Scan for the cell matching the given text and deliver its [X, Y] coordinate at center. 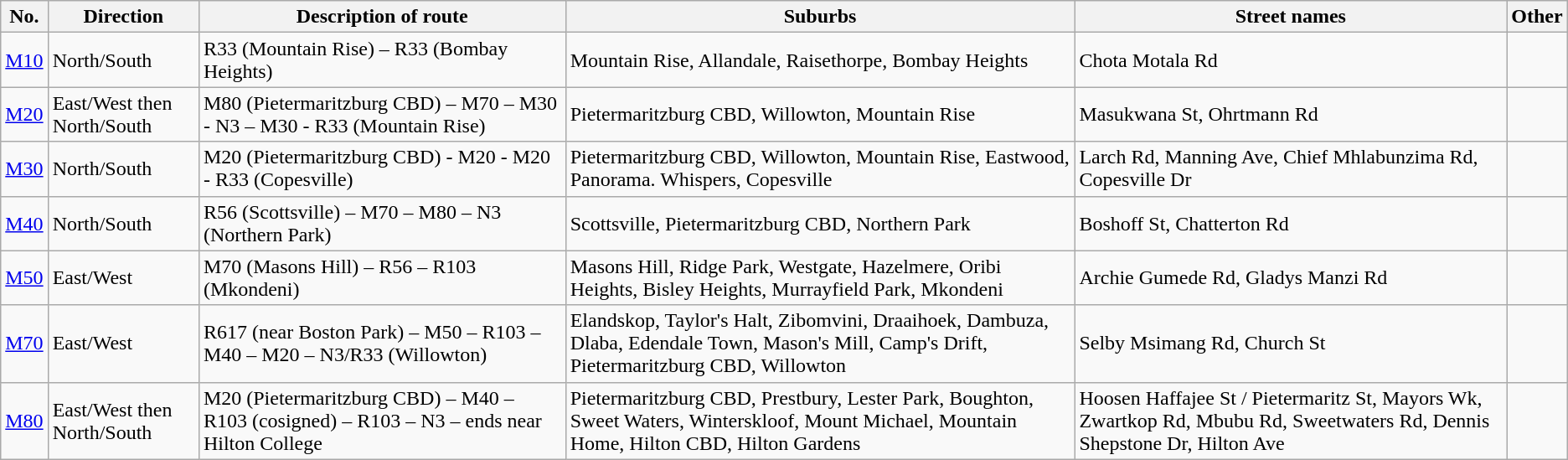
M70 [24, 344]
Scottsville, Pietermaritzburg CBD, Northern Park [820, 223]
M70 (Masons Hill) – R56 – R103 (Mkondeni) [382, 278]
R56 (Scottsville) – M70 – M80 – N3 (Northern Park) [382, 223]
M20 (Pietermaritzburg CBD) – M40 – R103 (cosigned) – R103 – N3 – ends near Hilton College [382, 421]
R33 (Mountain Rise) – R33 (Bombay Heights) [382, 60]
Archie Gumede Rd, Gladys Manzi Rd [1291, 278]
Pietermaritzburg CBD, Willowton, Mountain Rise [820, 114]
M10 [24, 60]
M30 [24, 169]
Masukwana St, Ohrtmann Rd [1291, 114]
Larch Rd, Manning Ave, Chief Mhlabunzima Rd, Copesville Dr [1291, 169]
Mountain Rise, Allandale, Raisethorpe, Bombay Heights [820, 60]
M80 [24, 421]
M80 (Pietermaritzburg CBD) – M70 – M30 - N3 – M30 - R33 (Mountain Rise) [382, 114]
Pietermaritzburg CBD, Willowton, Mountain Rise, Eastwood, Panorama. Whispers, Copesville [820, 169]
Description of route [382, 17]
Boshoff St, Chatterton Rd [1291, 223]
Masons Hill, Ridge Park, Westgate, Hazelmere, Oribi Heights, Bisley Heights, Murrayfield Park, Mkondeni [820, 278]
Street names [1291, 17]
Elandskop, Taylor's Halt, Zibomvini, Draaihoek, Dambuza, Dlaba, Edendale Town, Mason's Mill, Camp's Drift, Pietermaritzburg CBD, Willowton [820, 344]
M40 [24, 223]
M50 [24, 278]
R617 (near Boston Park) – M50 – R103 – M40 – M20 – N3/R33 (Willowton) [382, 344]
Pietermaritzburg CBD, Prestbury, Lester Park, Boughton, Sweet Waters, Winterskloof, Mount Michael, Mountain Home, Hilton CBD, Hilton Gardens [820, 421]
Hoosen Haffajee St / Pietermaritz St, Mayors Wk, Zwartkop Rd, Mbubu Rd, Sweetwaters Rd, Dennis Shepstone Dr, Hilton Ave [1291, 421]
Selby Msimang Rd, Church St [1291, 344]
Chota Motala Rd [1291, 60]
No. [24, 17]
M20 [24, 114]
Direction [123, 17]
Suburbs [820, 17]
Other [1537, 17]
M20 (Pietermaritzburg CBD) - M20 - M20 - R33 (Copesville) [382, 169]
